Return [X, Y] of the center of cell containing provided text 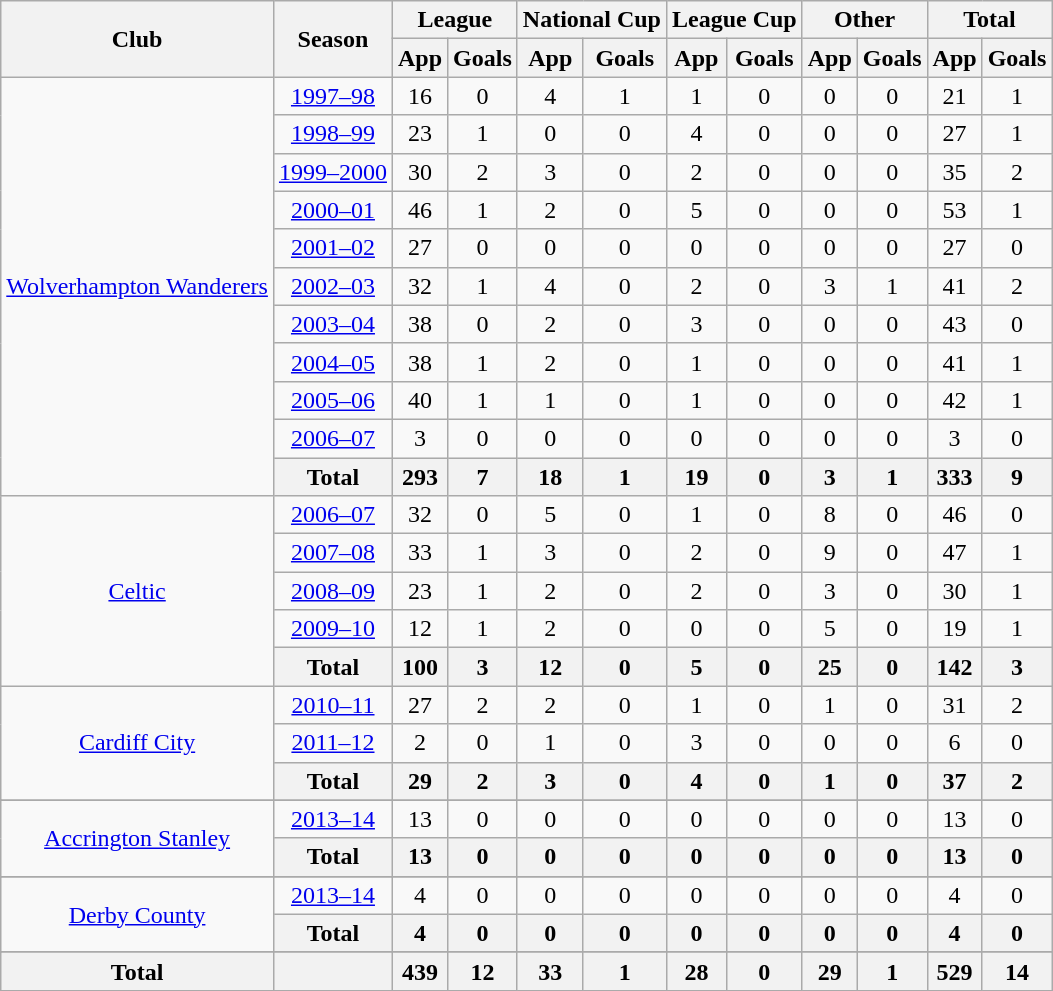
2003–04 [332, 324]
2002–03 [332, 286]
League [454, 20]
Derby County [138, 914]
2010–11 [332, 705]
42 [954, 400]
1998–99 [332, 134]
16 [420, 96]
31 [954, 705]
National Cup [592, 20]
21 [954, 96]
35 [954, 172]
333 [954, 477]
40 [420, 400]
League Cup [734, 20]
8 [830, 515]
28 [696, 971]
2000–01 [332, 210]
1999–2000 [332, 172]
53 [954, 210]
2004–05 [332, 362]
Season [332, 39]
2007–08 [332, 553]
Wolverhampton Wanderers [138, 286]
37 [954, 781]
18 [550, 477]
25 [830, 667]
Club [138, 39]
2011–12 [332, 743]
2005–06 [332, 400]
47 [954, 553]
529 [954, 971]
100 [420, 667]
2008–09 [332, 591]
Cardiff City [138, 743]
6 [954, 743]
2001–02 [332, 248]
7 [483, 477]
Accrington Stanley [138, 838]
2009–10 [332, 629]
1997–98 [332, 96]
293 [420, 477]
142 [954, 667]
Celtic [138, 591]
14 [1017, 971]
43 [954, 324]
439 [420, 971]
Other [864, 20]
